Return the [x, y] coordinate for the center point of the cell that contains the specified text.  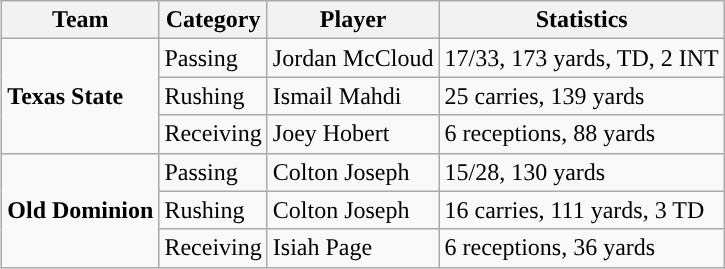
Jordan McCloud [353, 58]
6 receptions, 88 yards [582, 134]
15/28, 130 yards [582, 172]
Team [80, 20]
Texas State [80, 96]
Old Dominion [80, 210]
6 receptions, 36 yards [582, 248]
25 carries, 139 yards [582, 96]
16 carries, 111 yards, 3 TD [582, 210]
Joey Hobert [353, 134]
Statistics [582, 20]
17/33, 173 yards, TD, 2 INT [582, 58]
Player [353, 20]
Ismail Mahdi [353, 96]
Category [213, 20]
Isiah Page [353, 248]
